Return the (x, y) coordinate for the center point of the cell that contains the specified text.  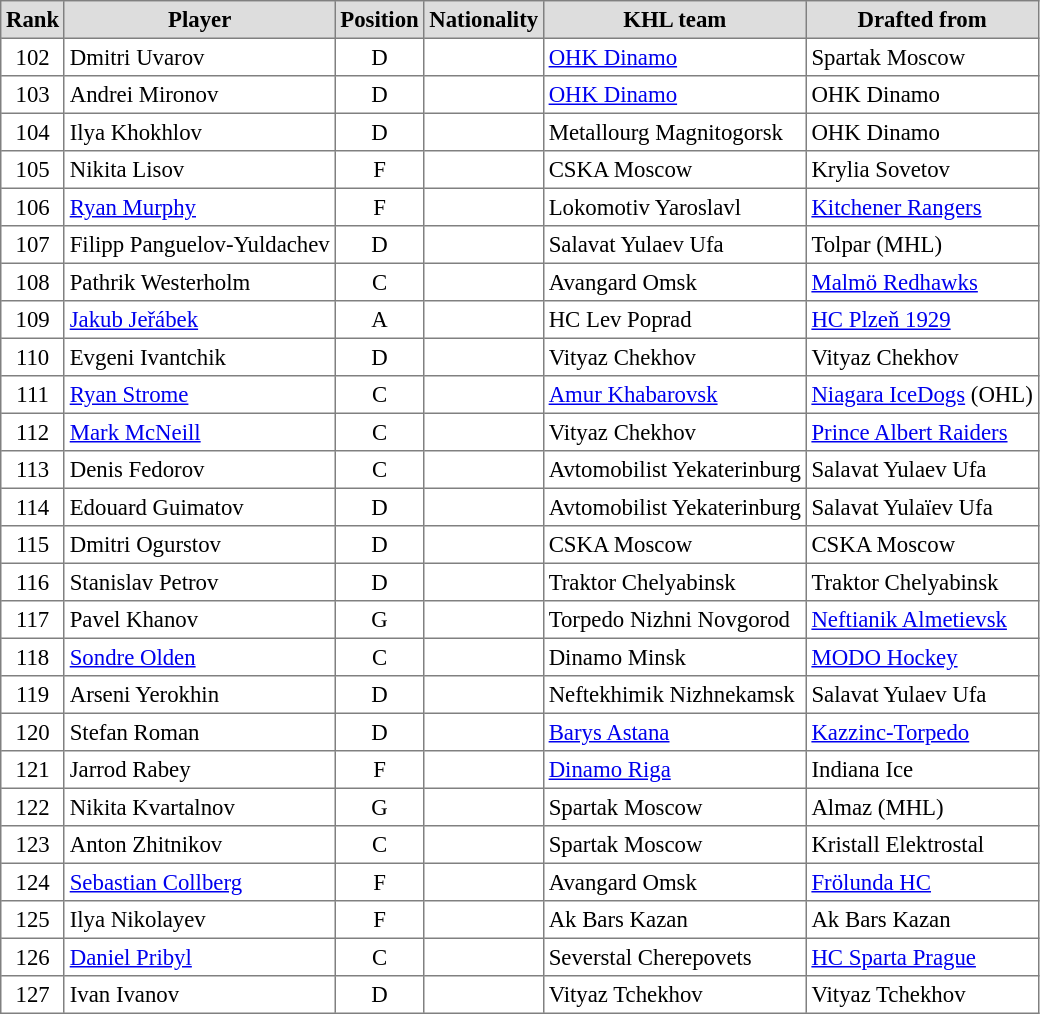
Pavel Khanov (200, 620)
MODO Hockey (922, 657)
Pathrik Westerholm (200, 282)
Torpedo Nizhni Novgorod (674, 620)
Ryan Strome (200, 395)
Stefan Roman (200, 732)
Kazzinc-Torpedo (922, 732)
Kristall Elektrostal (922, 845)
Malmö Redhawks (922, 282)
Nikita Kvartalnov (200, 807)
110 (33, 357)
Jarrod Rabey (200, 770)
Krylia Sovetov (922, 170)
Amur Khabarovsk (674, 395)
Prince Albert Raiders (922, 432)
Dmitri Ogurstov (200, 545)
126 (33, 957)
Edouard Guimatov (200, 507)
Nikita Lisov (200, 170)
119 (33, 695)
Salavat Yulaïev Ufa (922, 507)
Mark McNeill (200, 432)
127 (33, 995)
Sebastian Collberg (200, 882)
Rank (33, 20)
Arseni Yerokhin (200, 695)
HC Plzeň 1929 (922, 320)
Frölunda HC (922, 882)
109 (33, 320)
Ilya Khokhlov (200, 132)
Dinamo Minsk (674, 657)
Daniel Pribyl (200, 957)
102 (33, 57)
Tolpar (MHL) (922, 245)
123 (33, 845)
106 (33, 207)
Stanislav Petrov (200, 582)
Dmitri Uvarov (200, 57)
Ivan Ivanov (200, 995)
Anton Zhitnikov (200, 845)
Metallourg Magnitogorsk (674, 132)
116 (33, 582)
Andrei Mironov (200, 95)
Filipp Panguelov-Yuldachev (200, 245)
117 (33, 620)
107 (33, 245)
114 (33, 507)
125 (33, 920)
Drafted from (922, 20)
Position (380, 20)
112 (33, 432)
104 (33, 132)
113 (33, 470)
A (380, 320)
Jakub Jeřábek (200, 320)
Ryan Murphy (200, 207)
Dinamo Riga (674, 770)
KHL team (674, 20)
Severstal Cherepovets (674, 957)
Neftekhimik Nizhnekamsk (674, 695)
Sondre Olden (200, 657)
Denis Fedorov (200, 470)
124 (33, 882)
Neftianik Almetievsk (922, 620)
120 (33, 732)
108 (33, 282)
Nationality (484, 20)
Evgeni Ivantchik (200, 357)
Niagara IceDogs (OHL) (922, 395)
Player (200, 20)
Indiana Ice (922, 770)
121 (33, 770)
HC Lev Poprad (674, 320)
118 (33, 657)
105 (33, 170)
HC Sparta Prague (922, 957)
Almaz (MHL) (922, 807)
Ilya Nikolayev (200, 920)
122 (33, 807)
103 (33, 95)
115 (33, 545)
Kitchener Rangers (922, 207)
Barys Astana (674, 732)
111 (33, 395)
Lokomotiv Yaroslavl (674, 207)
